Detect which cell encompasses the target text, then output its (X, Y) center coordinate. 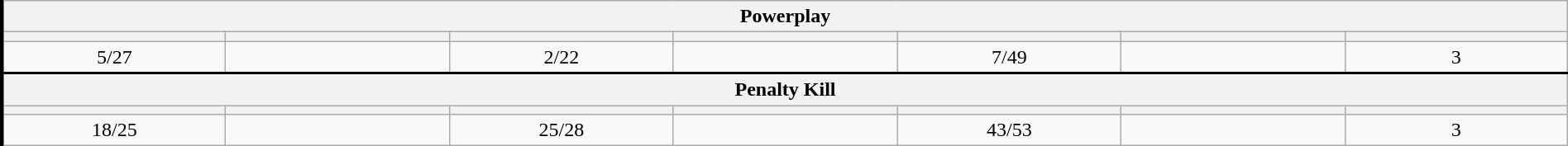
18/25 (114, 130)
43/53 (1009, 130)
5/27 (114, 58)
2/22 (562, 58)
25/28 (562, 130)
Penalty Kill (784, 89)
Powerplay (784, 16)
7/49 (1009, 58)
